Locate the cell with the specified text and output its (X, Y) center coordinate. 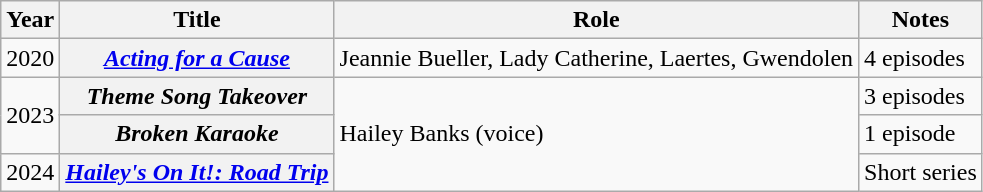
Acting for a Cause (197, 58)
2024 (30, 172)
1 episode (921, 134)
4 episodes (921, 58)
2023 (30, 115)
3 episodes (921, 96)
Hailey Banks (voice) (596, 134)
Theme Song Takeover (197, 96)
Title (197, 20)
Hailey's On It!: Road Trip (197, 172)
Year (30, 20)
Short series (921, 172)
Broken Karaoke (197, 134)
2020 (30, 58)
Notes (921, 20)
Role (596, 20)
Jeannie Bueller, Lady Catherine, Laertes, Gwendolen (596, 58)
